From the cell containing the given text, extract its center point as [X, Y] coordinate. 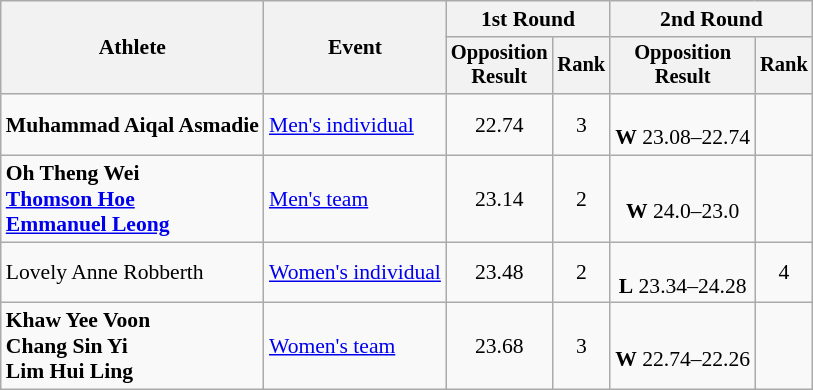
L 23.34–24.28 [682, 272]
Oh Theng WeiThomson HoeEmmanuel Leong [132, 200]
23.14 [500, 200]
22.74 [500, 124]
W 23.08–22.74 [682, 124]
1st Round [528, 19]
4 [784, 272]
Men's individual [355, 124]
W 24.0–23.0 [682, 200]
Women's team [355, 346]
Athlete [132, 48]
Event [355, 48]
Khaw Yee VoonChang Sin YiLim Hui Ling [132, 346]
Muhammad Aiqal Asmadie [132, 124]
Lovely Anne Robberth [132, 272]
Men's team [355, 200]
W 22.74–22.26 [682, 346]
2nd Round [712, 19]
23.68 [500, 346]
Women's individual [355, 272]
23.48 [500, 272]
